Capture the cell that displays the provided text and extract its [X, Y] central coordinate. 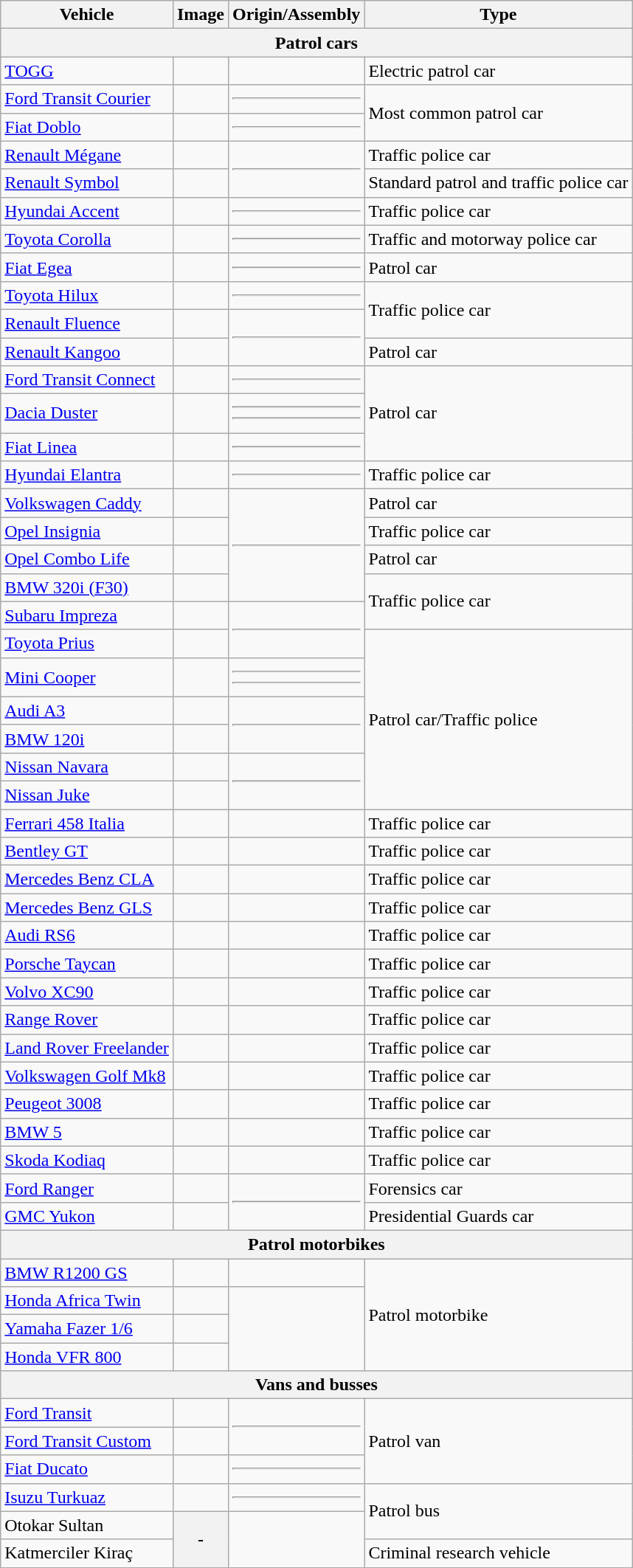
Most common patrol car [499, 113]
Peugeot 3008 [87, 1104]
GMC Yukon [87, 1216]
Toyota Corolla [87, 239]
Katmerciler Kiraç [87, 1553]
Renault Fluence [87, 323]
Patrol motorbikes [316, 1244]
Opel Insignia [87, 531]
Audi A3 [87, 711]
Fiat Linea [87, 447]
Patrol cars [316, 43]
Ford Transit Custom [87, 1441]
Traffic and motorway police car [499, 239]
Patrol bus [499, 1511]
Toyota Hilux [87, 295]
Renault Kangoo [87, 352]
Mini Cooper [87, 677]
Opel Combo Life [87, 559]
Standard patrol and traffic police car [499, 183]
Hyundai Elantra [87, 475]
Audi RS6 [87, 936]
Image [201, 15]
Honda VFR 800 [87, 1357]
Fiat Egea [87, 267]
Dacia Duster [87, 413]
Patrol van [499, 1441]
Electric patrol car [499, 71]
BMW R1200 GS [87, 1273]
Type [499, 15]
Mercedes Benz GLS [87, 908]
Isuzu Turkuaz [87, 1497]
Patrol car/Traffic police [499, 719]
- [201, 1539]
Ford Transit [87, 1413]
Volkswagen Golf Mk8 [87, 1076]
Fiat Ducato [87, 1469]
Hyundai Accent [87, 211]
Otokar Sultan [87, 1525]
Yamaha Fazer 1/6 [87, 1329]
Range Rover [87, 1020]
Skoda Kodiaq [87, 1160]
Renault Symbol [87, 183]
Ford Transit Connect [87, 380]
Patrol motorbike [499, 1315]
Ferrari 458 Italia [87, 823]
Bentley GT [87, 852]
Subaru Impreza [87, 615]
Ford Ranger [87, 1188]
Honda Africa Twin [87, 1301]
Fiat Doblo [87, 127]
Mercedes Benz CLA [87, 880]
Vans and busses [316, 1385]
TOGG [87, 71]
Vehicle [87, 15]
Renault Mégane [87, 155]
Nissan Juke [87, 795]
Volvo XC90 [87, 992]
BMW 5 [87, 1132]
Forensics car [499, 1188]
BMW 320i (F30) [87, 587]
Origin/Assembly [296, 15]
Ford Transit Courier [87, 99]
Toyota Prius [87, 643]
Presidential Guards car [499, 1216]
Criminal research vehicle [499, 1553]
Volkswagen Caddy [87, 503]
BMW 120i [87, 739]
Porsche Taycan [87, 964]
Nissan Navara [87, 767]
Land Rover Freelander [87, 1048]
